Determine the (x, y) coordinate at the center of the cell enclosing the given text.  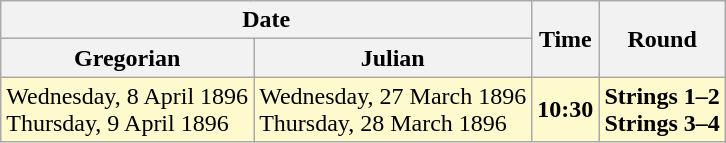
10:30 (566, 110)
Gregorian (128, 58)
Strings 1–2Strings 3–4 (662, 110)
Wednesday, 27 March 1896Thursday, 28 March 1896 (393, 110)
Round (662, 39)
Time (566, 39)
Date (266, 20)
Julian (393, 58)
Wednesday, 8 April 1896Thursday, 9 April 1896 (128, 110)
